Identify which cell holds the provided text, then report its [X, Y] central coordinate. 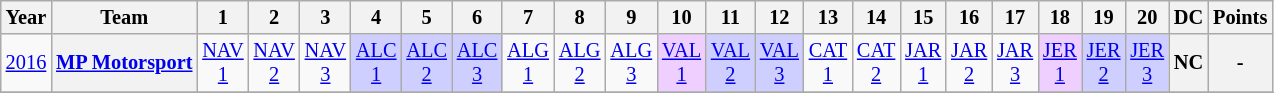
VAL2 [730, 63]
JAR3 [1015, 63]
NAV1 [222, 63]
2016 [26, 63]
16 [969, 17]
1 [222, 17]
6 [477, 17]
15 [923, 17]
14 [876, 17]
ALC3 [477, 63]
13 [828, 17]
MP Motorsport [124, 63]
DC [1188, 17]
ALG3 [631, 63]
NAV2 [274, 63]
8 [580, 17]
JAR1 [923, 63]
20 [1147, 17]
ALC1 [376, 63]
ALG1 [528, 63]
CAT2 [876, 63]
JAR2 [969, 63]
12 [780, 17]
ALG2 [580, 63]
5 [426, 17]
11 [730, 17]
7 [528, 17]
2 [274, 17]
18 [1060, 17]
NAV3 [326, 63]
10 [682, 17]
4 [376, 17]
9 [631, 17]
- [1240, 63]
VAL1 [682, 63]
ALC2 [426, 63]
17 [1015, 17]
19 [1104, 17]
Points [1240, 17]
VAL3 [780, 63]
JER3 [1147, 63]
3 [326, 17]
JER1 [1060, 63]
CAT1 [828, 63]
NC [1188, 63]
Year [26, 17]
Team [124, 17]
JER2 [1104, 63]
